Output the [X, Y] coordinate of the center of the cell containing the given text.  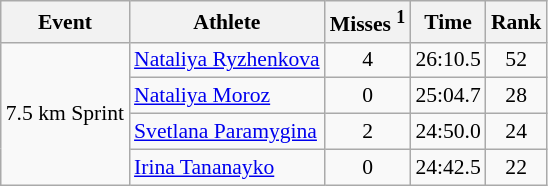
25:04.7 [448, 96]
Nataliya Ryzhenkova [227, 60]
Svetlana Paramygina [227, 132]
Irina Tananayko [227, 167]
26:10.5 [448, 60]
Athlete [227, 22]
2 [368, 132]
Time [448, 22]
52 [516, 60]
24:42.5 [448, 167]
28 [516, 96]
22 [516, 167]
4 [368, 60]
7.5 km Sprint [65, 113]
Nataliya Moroz [227, 96]
24 [516, 132]
24:50.0 [448, 132]
Event [65, 22]
Misses 1 [368, 22]
Rank [516, 22]
